Identify which cell holds the provided text, then report its (X, Y) central coordinate. 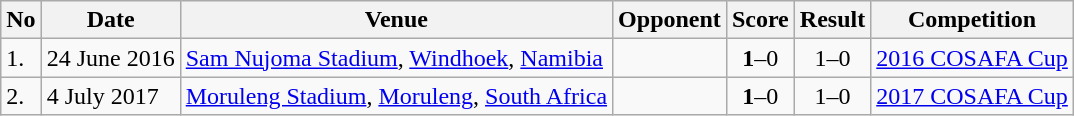
Moruleng Stadium, Moruleng, South Africa (396, 96)
Date (110, 20)
1. (21, 58)
Opponent (670, 20)
4 July 2017 (110, 96)
Result (832, 20)
Competition (972, 20)
2. (21, 96)
Score (760, 20)
2016 COSAFA Cup (972, 58)
24 June 2016 (110, 58)
No (21, 20)
Venue (396, 20)
2017 COSAFA Cup (972, 96)
Sam Nujoma Stadium, Windhoek, Namibia (396, 58)
